Identify which cell holds the provided text, then report its [X, Y] central coordinate. 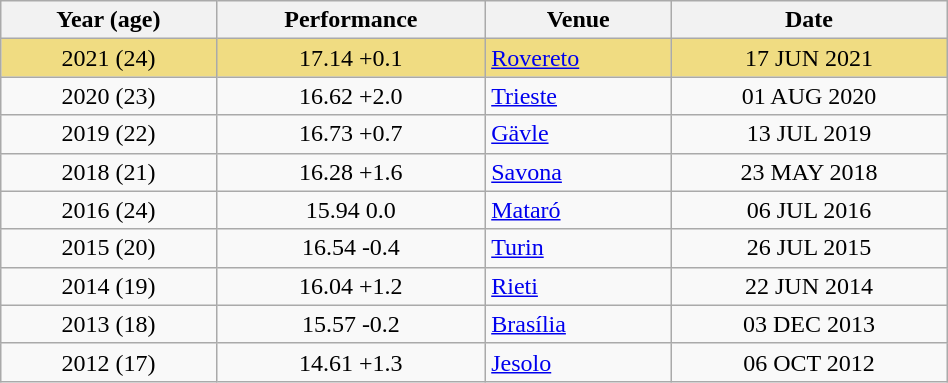
2014 (19) [108, 286]
Rovereto [578, 58]
2015 (20) [108, 248]
16.62 +2.0 [351, 96]
16.54 -0.4 [351, 248]
15.57 -0.2 [351, 324]
2019 (22) [108, 134]
01 AUG 2020 [810, 96]
16.28 +1.6 [351, 172]
14.61 +1.3 [351, 362]
Mataró [578, 210]
2016 (24) [108, 210]
Gävle [578, 134]
15.94 0.0 [351, 210]
2013 (18) [108, 324]
03 DEC 2013 [810, 324]
23 MAY 2018 [810, 172]
22 JUN 2014 [810, 286]
Date [810, 20]
Turin [578, 248]
13 JUL 2019 [810, 134]
Brasília [578, 324]
17.14 +0.1 [351, 58]
06 JUL 2016 [810, 210]
2021 (24) [108, 58]
Venue [578, 20]
Jesolo [578, 362]
16.73 +0.7 [351, 134]
2012 (17) [108, 362]
16.04 +1.2 [351, 286]
26 JUL 2015 [810, 248]
Savona [578, 172]
Year (age) [108, 20]
Trieste [578, 96]
Rieti [578, 286]
17 JUN 2021 [810, 58]
2020 (23) [108, 96]
2018 (21) [108, 172]
06 OCT 2012 [810, 362]
Performance [351, 20]
